Output the (x, y) coordinate of the center of the cell containing the given text.  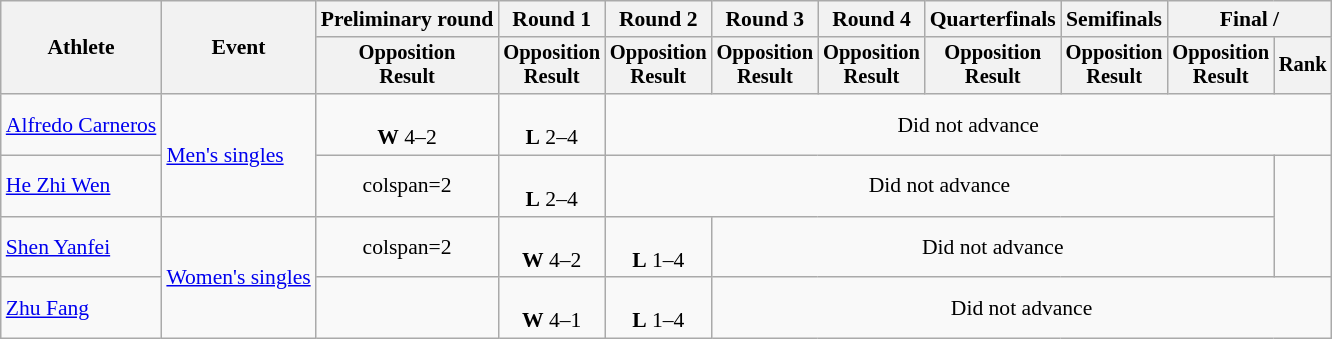
Preliminary round (408, 19)
Rank (1303, 66)
He Zhi Wen (82, 186)
Round 1 (552, 19)
Round 2 (658, 19)
Women's singles (238, 278)
Athlete (82, 48)
Shen Yanfei (82, 248)
Quarterfinals (993, 19)
Event (238, 48)
Semifinals (1114, 19)
Alfredo Carneros (82, 124)
Final / (1249, 19)
Round 3 (766, 19)
Men's singles (238, 155)
W 4–1 (552, 308)
Zhu Fang (82, 308)
Round 4 (872, 19)
